Capture the cell that displays the provided text and extract its [x, y] central coordinate. 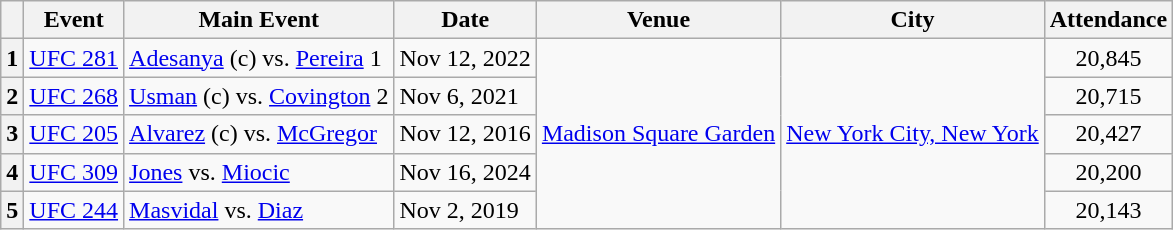
UFC 268 [74, 96]
Nov 2, 2019 [465, 210]
New York City, New York [913, 134]
Nov 12, 2022 [465, 58]
Main Event [259, 20]
2 [12, 96]
Jones vs. Miocic [259, 172]
Nov 12, 2016 [465, 134]
20,143 [1108, 210]
3 [12, 134]
Attendance [1108, 20]
20,845 [1108, 58]
Usman (c) vs. Covington 2 [259, 96]
UFC 244 [74, 210]
UFC 281 [74, 58]
Date [465, 20]
20,715 [1108, 96]
Adesanya (c) vs. Pereira 1 [259, 58]
UFC 205 [74, 134]
Nov 6, 2021 [465, 96]
City [913, 20]
Madison Square Garden [658, 134]
Alvarez (c) vs. McGregor [259, 134]
Nov 16, 2024 [465, 172]
20,427 [1108, 134]
5 [12, 210]
Venue [658, 20]
1 [12, 58]
Event [74, 20]
4 [12, 172]
20,200 [1108, 172]
UFC 309 [74, 172]
Masvidal vs. Diaz [259, 210]
